Provide the [X, Y] coordinate of the cell's center where the given text is located.  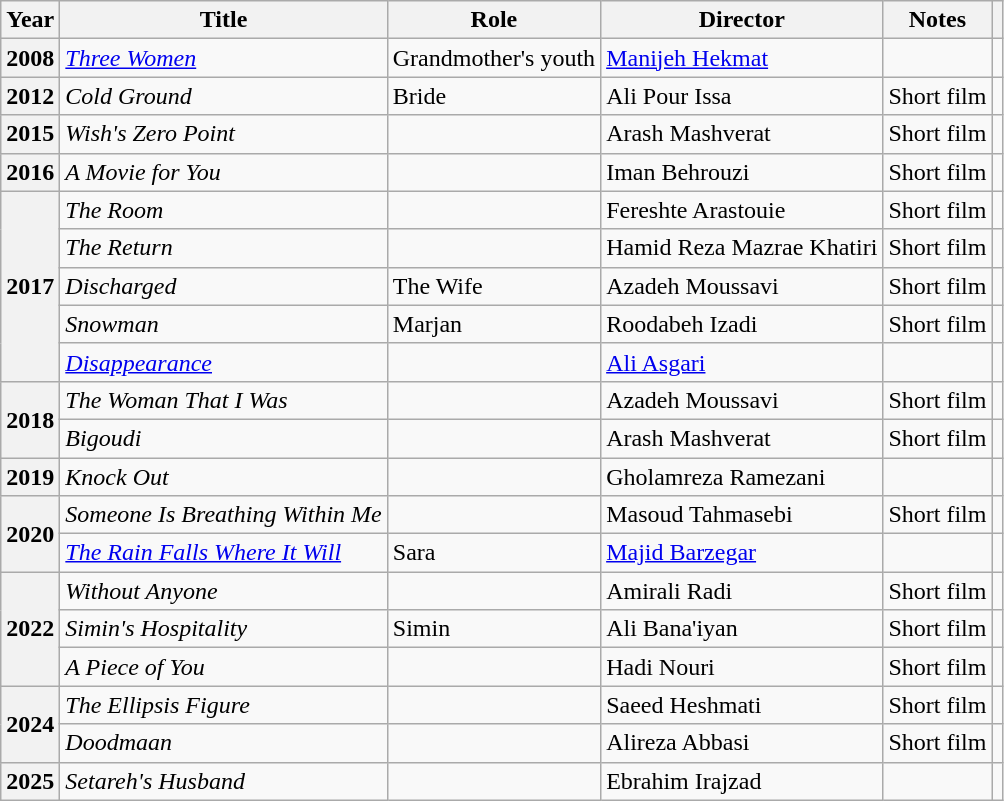
2024 [30, 724]
2018 [30, 419]
Snowman [224, 324]
2016 [30, 172]
2020 [30, 534]
The Ellipsis Figure [224, 705]
Title [224, 20]
2017 [30, 286]
The Wife [494, 286]
2019 [30, 477]
2015 [30, 134]
Ebrahim Irajzad [742, 781]
Roodabeh Izadi [742, 324]
Iman Behrouzi [742, 172]
Bigoudi [224, 438]
The Return [224, 248]
Simin's Hospitality [224, 629]
Fereshte Arastouie [742, 210]
Three Women [224, 58]
Role [494, 20]
A Piece of You [224, 667]
Without Anyone [224, 591]
Sara [494, 553]
Knock Out [224, 477]
Saeed Heshmati [742, 705]
Ali Asgari [742, 362]
Majid Barzegar [742, 553]
Discharged [224, 286]
2022 [30, 629]
2008 [30, 58]
Hadi Nouri [742, 667]
Grandmother's youth [494, 58]
Gholamreza Ramezani [742, 477]
2012 [30, 96]
Year [30, 20]
Manijeh Hekmat [742, 58]
Ali Pour Issa [742, 96]
Someone Is Breathing Within Me [224, 515]
Wish's Zero Point [224, 134]
Director [742, 20]
Hamid Reza Mazrae Khatiri [742, 248]
Notes [938, 20]
Masoud Tahmasebi [742, 515]
A Movie for You [224, 172]
2025 [30, 781]
Disappearance [224, 362]
Simin [494, 629]
Setareh's Husband [224, 781]
Amirali Radi [742, 591]
Cold Ground [224, 96]
Alireza Abbasi [742, 743]
The Room [224, 210]
Doodmaan [224, 743]
Marjan [494, 324]
Ali Bana'iyan [742, 629]
The Woman That I Was [224, 400]
Bride [494, 96]
The Rain Falls Where It Will [224, 553]
